Find where the given text appears and provide that cell's center as (x, y) coordinate. 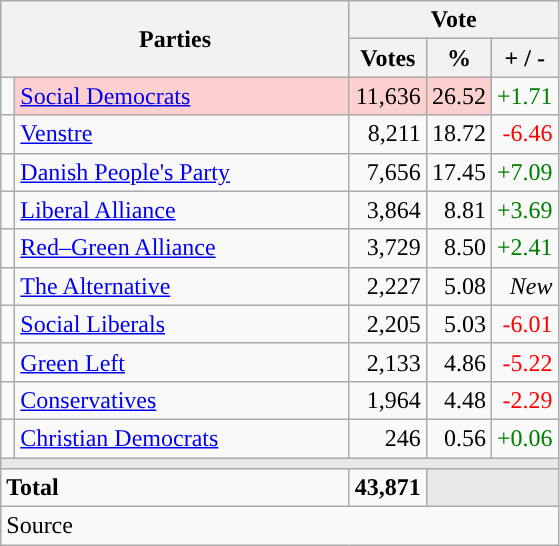
43,871 (388, 488)
17.45 (458, 172)
2,205 (388, 324)
% (458, 58)
-6.01 (524, 324)
1,964 (388, 400)
Social Liberals (182, 324)
246 (388, 438)
Vote (454, 20)
8.50 (458, 248)
8.81 (458, 210)
Votes (388, 58)
+7.09 (524, 172)
+1.71 (524, 96)
3,729 (388, 248)
Red–Green Alliance (182, 248)
The Alternative (182, 286)
3,864 (388, 210)
Total (176, 488)
5.03 (458, 324)
18.72 (458, 134)
Venstre (182, 134)
11,636 (388, 96)
+3.69 (524, 210)
+2.41 (524, 248)
0.56 (458, 438)
4.86 (458, 362)
-6.46 (524, 134)
4.48 (458, 400)
Social Democrats (182, 96)
Parties (176, 39)
5.08 (458, 286)
+ / - (524, 58)
Conservatives (182, 400)
+0.06 (524, 438)
2,227 (388, 286)
-5.22 (524, 362)
Source (280, 526)
Christian Democrats (182, 438)
Danish People's Party (182, 172)
New (524, 286)
8,211 (388, 134)
2,133 (388, 362)
-2.29 (524, 400)
Liberal Alliance (182, 210)
7,656 (388, 172)
26.52 (458, 96)
Green Left (182, 362)
